Output the [x, y] coordinate of the center of the cell containing the given text.  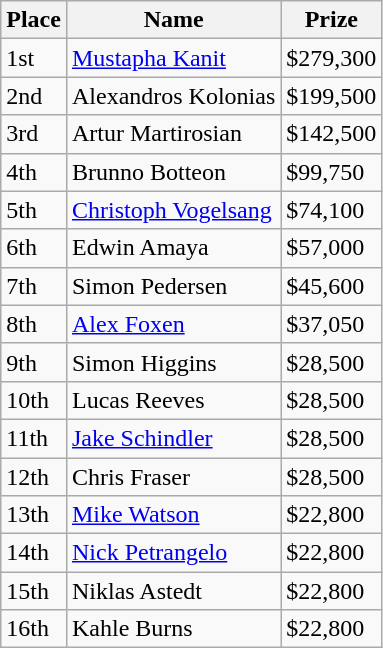
Place [34, 20]
Name [173, 20]
Edwin Amaya [173, 248]
Alex Foxen [173, 324]
$37,050 [332, 324]
Brunno Botteon [173, 172]
Artur Martirosian [173, 134]
$45,600 [332, 286]
13th [34, 515]
Mike Watson [173, 515]
12th [34, 477]
Lucas Reeves [173, 400]
Chris Fraser [173, 477]
4th [34, 172]
7th [34, 286]
$99,750 [332, 172]
15th [34, 591]
2nd [34, 96]
9th [34, 362]
11th [34, 438]
14th [34, 553]
$74,100 [332, 210]
1st [34, 58]
Prize [332, 20]
8th [34, 324]
$279,300 [332, 58]
5th [34, 210]
Simon Pedersen [173, 286]
$57,000 [332, 248]
16th [34, 629]
$199,500 [332, 96]
$142,500 [332, 134]
10th [34, 400]
3rd [34, 134]
Jake Schindler [173, 438]
Nick Petrangelo [173, 553]
Simon Higgins [173, 362]
Mustapha Kanit [173, 58]
Niklas Astedt [173, 591]
Alexandros Kolonias [173, 96]
Christoph Vogelsang [173, 210]
6th [34, 248]
Kahle Burns [173, 629]
